For the text-containing cell, return its midpoint in (X, Y) coordinate format. 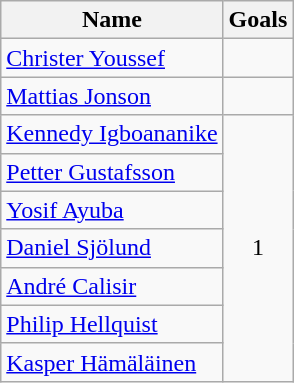
Daniel Sjölund (112, 248)
Petter Gustafsson (112, 172)
Mattias Jonson (112, 96)
Yosif Ayuba (112, 210)
Kennedy Igboananike (112, 134)
André Calisir (112, 286)
Goals (258, 20)
Kasper Hämäläinen (112, 362)
Philip Hellquist (112, 324)
Christer Youssef (112, 58)
1 (258, 248)
Name (112, 20)
